Identify which cell holds the provided text, then report its [x, y] central coordinate. 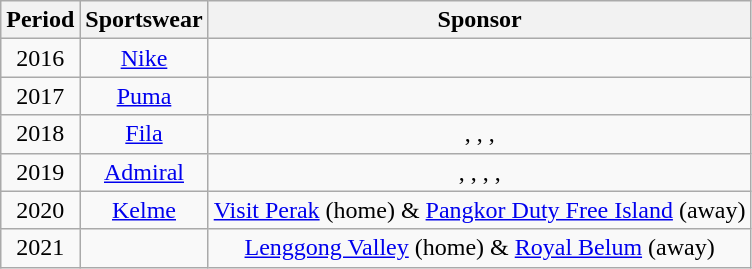
, , , , [480, 172]
Admiral [144, 172]
Fila [144, 134]
2018 [40, 134]
2021 [40, 248]
2019 [40, 172]
2020 [40, 210]
Sportswear [144, 20]
Visit Perak (home) & Pangkor Duty Free Island (away) [480, 210]
Period [40, 20]
Lenggong Valley (home) & Royal Belum (away) [480, 248]
Nike [144, 58]
2016 [40, 58]
Puma [144, 96]
Sponsor [480, 20]
Kelme [144, 210]
2017 [40, 96]
, , , [480, 134]
